Search for the cell housing the specified text and yield its (X, Y) center coordinate. 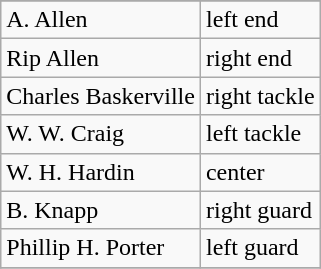
center (260, 172)
left tackle (260, 134)
right tackle (260, 96)
right guard (260, 210)
A. Allen (101, 20)
W. W. Craig (101, 134)
left end (260, 20)
Charles Baskerville (101, 96)
B. Knapp (101, 210)
left guard (260, 248)
Rip Allen (101, 58)
Phillip H. Porter (101, 248)
W. H. Hardin (101, 172)
right end (260, 58)
